Scan for the cell matching the given text and deliver its (X, Y) coordinate at center. 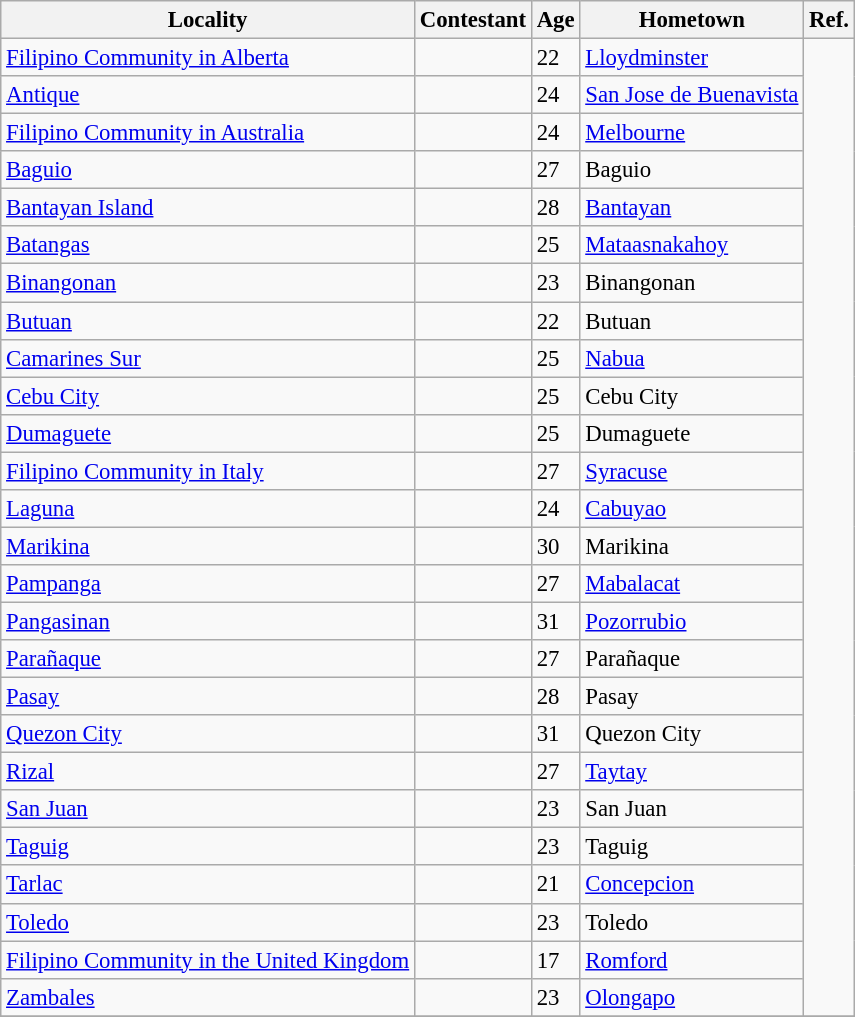
Filipino Community in Alberta (208, 58)
Laguna (208, 509)
Filipino Community in Australia (208, 133)
Bantayan Island (208, 208)
Taytay (692, 772)
17 (556, 960)
Rizal (208, 772)
Syracuse (692, 471)
Antique (208, 95)
Camarines Sur (208, 358)
Mabalacat (692, 584)
Nabua (692, 358)
Age (556, 20)
Pozorrubio (692, 621)
Romford (692, 960)
21 (556, 885)
30 (556, 546)
Olongapo (692, 997)
Lloydminster (692, 58)
Bantayan (692, 208)
Pampanga (208, 584)
Cabuyao (692, 509)
Melbourne (692, 133)
Pangasinan (208, 621)
Tarlac (208, 885)
Filipino Community in Italy (208, 471)
Mataasnakahoy (692, 245)
Concepcion (692, 885)
Ref. (829, 20)
Batangas (208, 245)
Locality (208, 20)
Hometown (692, 20)
Contestant (472, 20)
San Jose de Buenavista (692, 95)
Zambales (208, 997)
Filipino Community in the United Kingdom (208, 960)
